Output the (X, Y) coordinate of the center of the cell containing the given text.  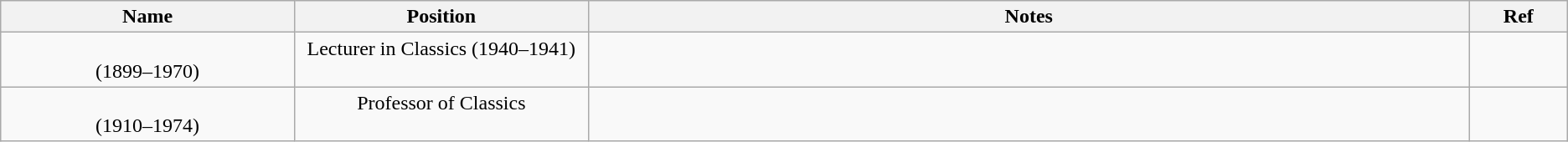
Position (441, 17)
(1910–1974) (147, 114)
Notes (1029, 17)
Ref (1518, 17)
Professor of Classics (441, 114)
Name (147, 17)
Lecturer in Classics (1940–1941) (441, 60)
(1899–1970) (147, 60)
